Determine the (X, Y) coordinate at the center of the cell enclosing the given text.  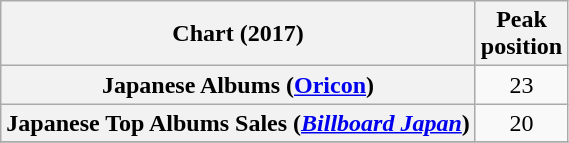
Chart (2017) (238, 34)
Peakposition (521, 34)
20 (521, 123)
Japanese Albums (Oricon) (238, 85)
Japanese Top Albums Sales (Billboard Japan) (238, 123)
23 (521, 85)
